Return [x, y] of the center of cell containing provided text 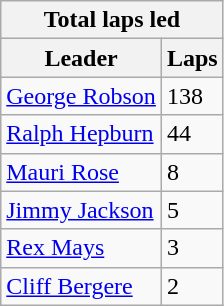
Ralph Hepburn [82, 134]
Leader [82, 58]
44 [192, 134]
Laps [192, 58]
2 [192, 286]
Cliff Bergere [82, 286]
Jimmy Jackson [82, 210]
Rex Mays [82, 248]
8 [192, 172]
George Robson [82, 96]
Mauri Rose [82, 172]
138 [192, 96]
3 [192, 248]
Total laps led [112, 20]
5 [192, 210]
